Pinpoint the cell where the given text exists, returning its (X, Y) midpoint coordinate. 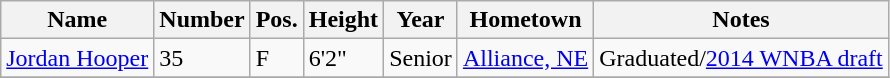
Name (78, 20)
Hometown (525, 20)
6'2" (343, 58)
Senior (421, 58)
Height (343, 20)
Notes (742, 20)
Graduated/2014 WNBA draft (742, 58)
Jordan Hooper (78, 58)
F (276, 58)
Year (421, 20)
35 (202, 58)
Number (202, 20)
Pos. (276, 20)
Alliance, NE (525, 58)
